For the text-containing cell, return its midpoint in [x, y] coordinate format. 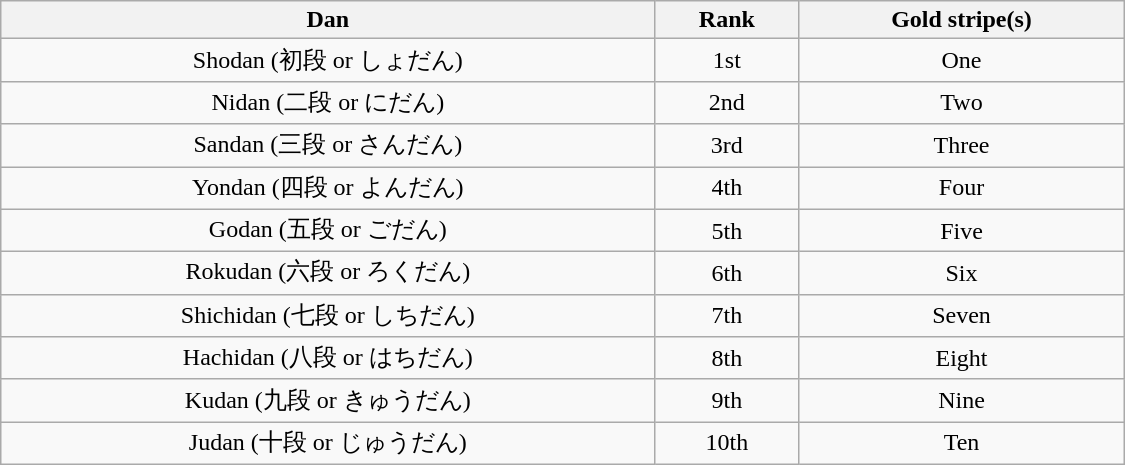
Four [962, 188]
Three [962, 146]
Two [962, 102]
Gold stripe(s) [962, 20]
Eight [962, 358]
Dan [328, 20]
3rd [727, 146]
Nine [962, 400]
Hachidan (八段 or はちだん) [328, 358]
Rank [727, 20]
Seven [962, 316]
Kudan (九段 or きゅうだん) [328, 400]
Sandan (三段 or さんだん) [328, 146]
Rokudan (六段 or ろくだん) [328, 274]
4th [727, 188]
6th [727, 274]
Yondan (四段 or よんだん) [328, 188]
One [962, 60]
Shodan (初段 or しょだん) [328, 60]
Judan (十段 or じゅうだん) [328, 444]
8th [727, 358]
Ten [962, 444]
7th [727, 316]
1st [727, 60]
Godan (五段 or ごだん) [328, 230]
2nd [727, 102]
5th [727, 230]
Nidan (二段 or にだん) [328, 102]
Six [962, 274]
Shichidan (七段 or しちだん) [328, 316]
9th [727, 400]
10th [727, 444]
Five [962, 230]
